Extract the (X, Y) coordinate from the center of the cell holding the provided text.  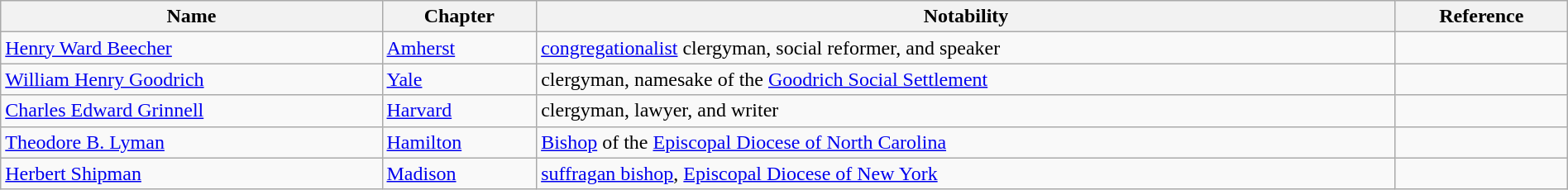
Amherst (460, 48)
Herbert Shipman (192, 173)
Charles Edward Grinnell (192, 111)
Harvard (460, 111)
Name (192, 17)
Henry Ward Beecher (192, 48)
Bishop of the Episcopal Diocese of North Carolina (966, 142)
clergyman, lawyer, and writer (966, 111)
Reference (1481, 17)
Notability (966, 17)
Yale (460, 79)
Chapter (460, 17)
Theodore B. Lyman (192, 142)
suffragan bishop, Episcopal Diocese of New York (966, 173)
congregationalist clergyman, social reformer, and speaker (966, 48)
William Henry Goodrich (192, 79)
Hamilton (460, 142)
Madison (460, 173)
clergyman, namesake of the Goodrich Social Settlement (966, 79)
